Capture the cell that displays the provided text and extract its [X, Y] central coordinate. 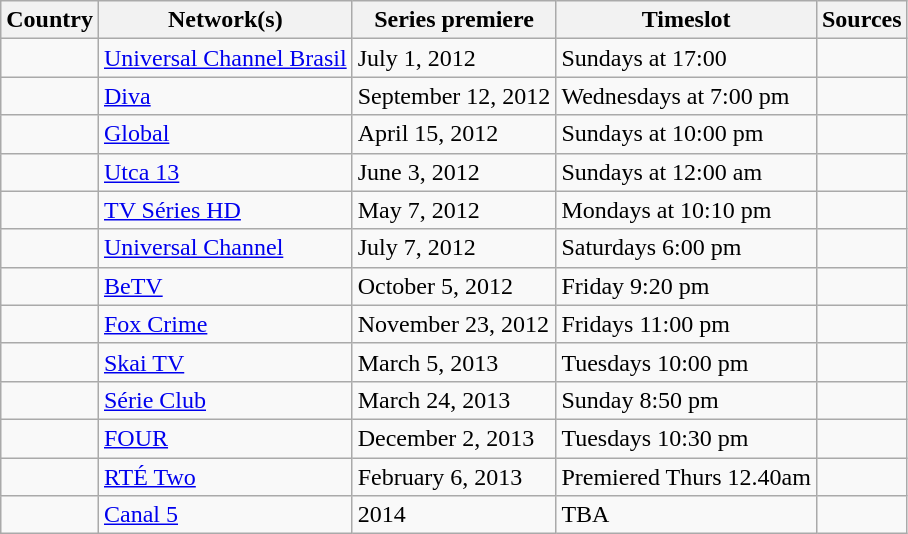
Fox Crime [225, 324]
Sundays at 17:00 [686, 58]
Friday 9:20 pm [686, 286]
TBA [686, 515]
2014 [454, 515]
Series premiere [454, 20]
Wednesdays at 7:00 pm [686, 96]
May 7, 2012 [454, 210]
Timeslot [686, 20]
Country [50, 20]
Mondays at 10:10 pm [686, 210]
Tuesdays 10:00 pm [686, 362]
February 6, 2013 [454, 477]
Diva [225, 96]
Universal Channel Brasil [225, 58]
Network(s) [225, 20]
Universal Channel [225, 248]
December 2, 2013 [454, 438]
Skai TV [225, 362]
March 24, 2013 [454, 400]
July 1, 2012 [454, 58]
Saturdays 6:00 pm [686, 248]
October 5, 2012 [454, 286]
Utca 13 [225, 172]
BeTV [225, 286]
Sundays at 12:00 am [686, 172]
Sunday 8:50 pm [686, 400]
Global [225, 134]
April 15, 2012 [454, 134]
Fridays 11:00 pm [686, 324]
Tuesdays 10:30 pm [686, 438]
FOUR [225, 438]
September 12, 2012 [454, 96]
July 7, 2012 [454, 248]
Sundays at 10:00 pm [686, 134]
June 3, 2012 [454, 172]
November 23, 2012 [454, 324]
RTÉ Two [225, 477]
March 5, 2013 [454, 362]
TV Séries HD [225, 210]
Canal 5 [225, 515]
Sources [862, 20]
Série Club [225, 400]
Premiered Thurs 12.40am [686, 477]
